Output the [x, y] coordinate of the center of the cell containing the given text.  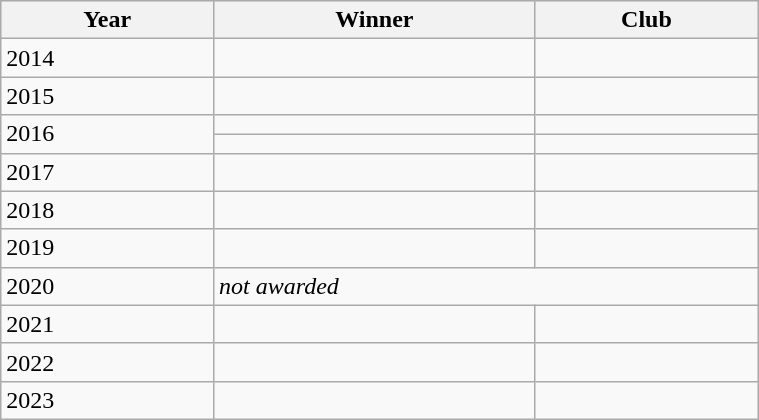
2017 [108, 172]
2019 [108, 248]
2020 [108, 286]
2015 [108, 96]
not awarded [485, 286]
2021 [108, 324]
2023 [108, 400]
2018 [108, 210]
Winner [374, 20]
Club [646, 20]
2022 [108, 362]
2016 [108, 134]
2014 [108, 58]
Year [108, 20]
